Return the (x, y) coordinate for the center point of the cell that contains the specified text.  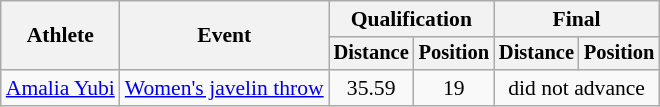
35.59 (372, 88)
Women's javelin throw (224, 88)
Amalia Yubi (60, 88)
Qualification (412, 19)
Athlete (60, 36)
19 (454, 88)
Event (224, 36)
Final (576, 19)
did not advance (576, 88)
